Return the (X, Y) coordinate for the center point of the cell that contains the specified text.  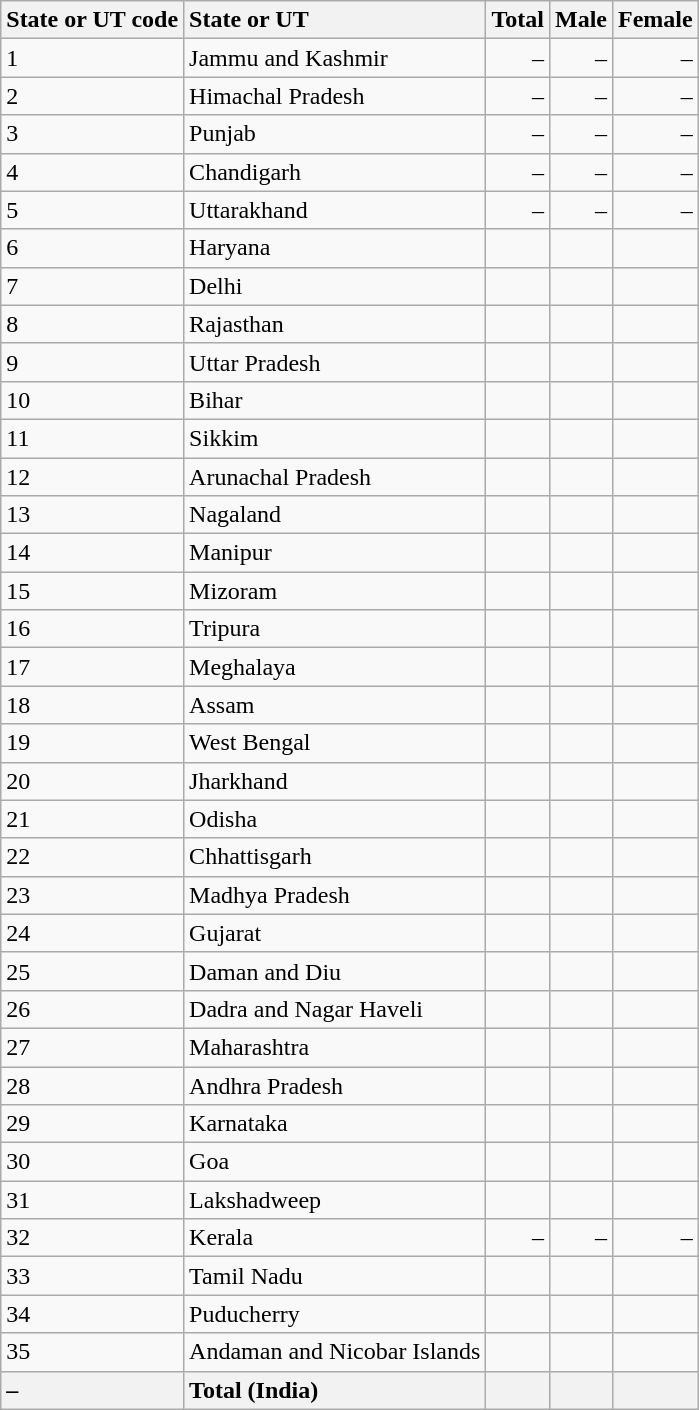
12 (92, 477)
1 (92, 58)
Manipur (335, 553)
10 (92, 400)
Punjab (335, 134)
29 (92, 1124)
Mizoram (335, 591)
Arunachal Pradesh (335, 477)
Puducherry (335, 1314)
Lakshadweep (335, 1200)
Uttar Pradesh (335, 362)
24 (92, 933)
Assam (335, 705)
5 (92, 210)
22 (92, 857)
Goa (335, 1162)
State or UT code (92, 20)
Andhra Pradesh (335, 1085)
2 (92, 96)
19 (92, 743)
28 (92, 1085)
Kerala (335, 1238)
State or UT (335, 20)
32 (92, 1238)
15 (92, 591)
Andaman and Nicobar Islands (335, 1352)
21 (92, 819)
Dadra and Nagar Haveli (335, 1009)
11 (92, 438)
8 (92, 324)
Delhi (335, 286)
Gujarat (335, 933)
14 (92, 553)
Maharashtra (335, 1047)
Bihar (335, 400)
Nagaland (335, 515)
West Bengal (335, 743)
Rajasthan (335, 324)
31 (92, 1200)
18 (92, 705)
Sikkim (335, 438)
13 (92, 515)
17 (92, 667)
33 (92, 1276)
Uttarakhand (335, 210)
Chandigarh (335, 172)
6 (92, 248)
23 (92, 895)
Tripura (335, 629)
16 (92, 629)
Jharkhand (335, 781)
25 (92, 971)
Jammu and Kashmir (335, 58)
27 (92, 1047)
Female (655, 20)
20 (92, 781)
7 (92, 286)
Total (518, 20)
26 (92, 1009)
3 (92, 134)
Tamil Nadu (335, 1276)
Haryana (335, 248)
Meghalaya (335, 667)
30 (92, 1162)
Odisha (335, 819)
4 (92, 172)
Chhattisgarh (335, 857)
Madhya Pradesh (335, 895)
Male (580, 20)
Total (India) (335, 1390)
Himachal Pradesh (335, 96)
Daman and Diu (335, 971)
9 (92, 362)
34 (92, 1314)
Karnataka (335, 1124)
35 (92, 1352)
